Return the [x, y] coordinate for the center point of the cell that contains the specified text.  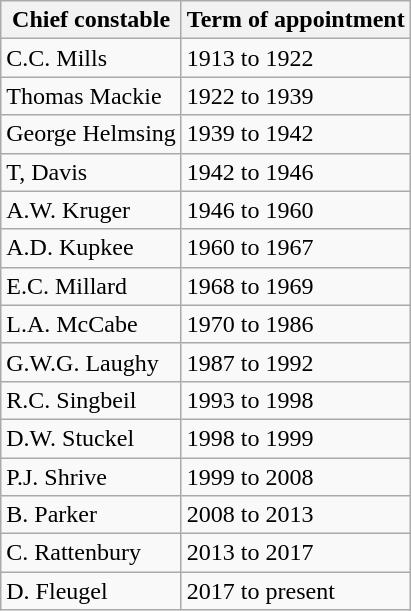
Thomas Mackie [92, 96]
E.C. Millard [92, 286]
C.C. Mills [92, 58]
2013 to 2017 [296, 553]
2008 to 2013 [296, 515]
R.C. Singbeil [92, 400]
1913 to 1922 [296, 58]
Term of appointment [296, 20]
A.W. Kruger [92, 210]
Chief constable [92, 20]
1939 to 1942 [296, 134]
G.W.G. Laughy [92, 362]
1946 to 1960 [296, 210]
L.A. McCabe [92, 324]
1993 to 1998 [296, 400]
1968 to 1969 [296, 286]
D. Fleugel [92, 591]
P.J. Shrive [92, 477]
D.W. Stuckel [92, 438]
1998 to 1999 [296, 438]
T, Davis [92, 172]
B. Parker [92, 515]
1942 to 1946 [296, 172]
C. Rattenbury [92, 553]
A.D. Kupkee [92, 248]
1987 to 1992 [296, 362]
George Helmsing [92, 134]
1970 to 1986 [296, 324]
1960 to 1967 [296, 248]
2017 to present [296, 591]
1922 to 1939 [296, 96]
1999 to 2008 [296, 477]
